Determine the (x, y) coordinate at the center of the cell enclosing the given text.  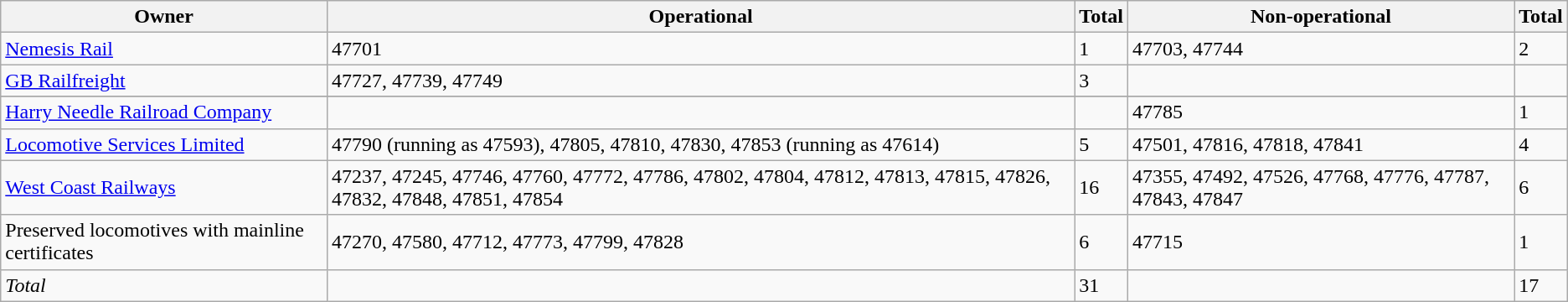
3 (1101, 81)
17 (1541, 285)
47790 (running as 47593), 47805, 47810, 47830, 47853 (running as 47614) (700, 144)
Non-operational (1320, 17)
16 (1101, 188)
47703, 47744 (1320, 49)
47270, 47580, 47712, 47773, 47799, 47828 (700, 242)
47785 (1320, 112)
47715 (1320, 242)
47501, 47816, 47818, 47841 (1320, 144)
Locomotive Services Limited (164, 144)
Nemesis Rail (164, 49)
47355, 47492, 47526, 47768, 47776, 47787, 47843, 47847 (1320, 188)
West Coast Railways (164, 188)
Operational (700, 17)
Harry Needle Railroad Company (164, 112)
47727, 47739, 47749 (700, 81)
47237, 47245, 47746, 47760, 47772, 47786, 47802, 47804, 47812, 47813, 47815, 47826, 47832, 47848, 47851, 47854 (700, 188)
Owner (164, 17)
GB Railfreight (164, 81)
47701 (700, 49)
5 (1101, 144)
Preserved locomotives with mainline certificates (164, 242)
4 (1541, 144)
31 (1101, 285)
2 (1541, 49)
